Capture the cell that displays the provided text and extract its [x, y] central coordinate. 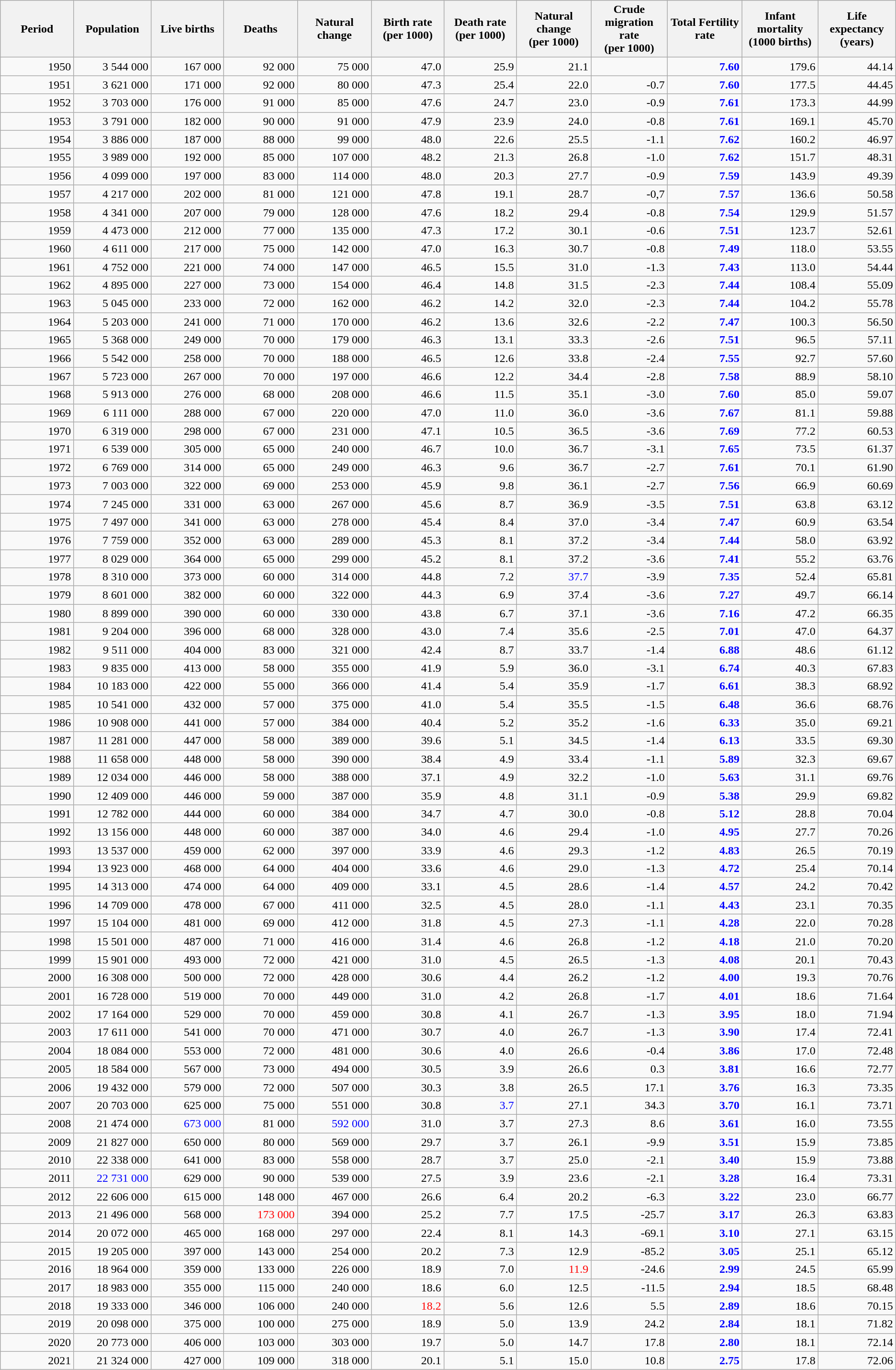
33.4 [553, 759]
31.5 [553, 285]
136.6 [780, 194]
253 000 [334, 486]
6.13 [705, 741]
39.6 [408, 741]
1975 [37, 522]
9 204 000 [112, 632]
96.5 [780, 340]
2.94 [705, 1288]
70.04 [857, 814]
1983 [37, 668]
-2.8 [629, 376]
16.6 [780, 1069]
321 000 [334, 650]
4 217 000 [112, 194]
48.31 [857, 158]
2009 [37, 1142]
170 000 [334, 322]
33.8 [553, 358]
413 000 [188, 668]
26.2 [553, 978]
73.85 [857, 1142]
558 000 [334, 1160]
3.76 [705, 1087]
1952 [37, 103]
6.7 [480, 613]
7.01 [705, 632]
15 901 000 [112, 960]
21 474 000 [112, 1123]
12 409 000 [112, 795]
24.7 [480, 103]
1982 [37, 650]
1969 [37, 413]
641 000 [188, 1160]
65.81 [857, 577]
5.9 [480, 668]
18 983 000 [112, 1288]
41.4 [408, 686]
52.4 [780, 577]
61.37 [857, 449]
468 000 [188, 869]
3 886 000 [112, 139]
Death rate (per 1000) [480, 29]
18.5 [780, 1288]
3.28 [705, 1178]
3 989 000 [112, 158]
3 791 000 [112, 121]
2.84 [705, 1324]
32.5 [408, 905]
289 000 [334, 540]
79 000 [260, 212]
70.20 [857, 941]
9.6 [480, 467]
179.6 [780, 67]
2011 [37, 1178]
382 000 [188, 595]
5.63 [705, 777]
Total Fertility rate [705, 29]
1955 [37, 158]
73.5 [780, 449]
12.9 [553, 1251]
5 913 000 [112, 395]
3.81 [705, 1069]
568 000 [188, 1215]
1965 [37, 340]
2016 [37, 1269]
303 000 [334, 1342]
1950 [37, 67]
36.5 [553, 431]
1993 [37, 850]
673 000 [188, 1123]
72.77 [857, 1069]
2019 [37, 1324]
1981 [37, 632]
8.4 [480, 522]
529 000 [188, 1014]
2014 [37, 1233]
81.1 [780, 413]
133 000 [260, 1269]
12.5 [553, 1288]
6.48 [705, 704]
4 473 000 [112, 230]
241 000 [188, 322]
1951 [37, 85]
11 658 000 [112, 759]
28.6 [553, 887]
-6.3 [629, 1197]
Birth rate (per 1000) [408, 29]
-69.1 [629, 1233]
519 000 [188, 996]
-0,7 [629, 194]
3.61 [705, 1123]
10 183 000 [112, 686]
20 098 000 [112, 1324]
7.35 [705, 577]
4.83 [705, 850]
17.2 [480, 230]
7.56 [705, 486]
20 773 000 [112, 1342]
63.8 [780, 504]
1994 [37, 869]
45.70 [857, 121]
36.6 [780, 704]
-85.2 [629, 1251]
328 000 [334, 632]
176 000 [188, 103]
109 000 [260, 1360]
18 084 000 [112, 1051]
1959 [37, 230]
30.3 [408, 1087]
1990 [37, 795]
17 611 000 [112, 1032]
66.77 [857, 1197]
2020 [37, 1342]
7.55 [705, 358]
359 000 [188, 1269]
70.1 [780, 467]
258 000 [188, 358]
15 104 000 [112, 923]
42.4 [408, 650]
19.1 [480, 194]
44.14 [857, 67]
7 003 000 [112, 486]
6 769 000 [112, 467]
1992 [37, 832]
10.8 [629, 1360]
21 827 000 [112, 1142]
4.57 [705, 887]
7.69 [705, 431]
3.10 [705, 1233]
26.1 [553, 1142]
68.76 [857, 704]
104.2 [780, 304]
11.5 [480, 395]
-0.4 [629, 1051]
569 000 [334, 1142]
71.82 [857, 1324]
1984 [37, 686]
60.9 [780, 522]
Deaths [260, 29]
77.2 [780, 431]
-0.6 [629, 230]
1970 [37, 431]
74 000 [260, 267]
45.2 [408, 559]
7.3 [480, 1251]
Period [37, 29]
63.54 [857, 522]
1971 [37, 449]
1977 [37, 559]
192 000 [188, 158]
4.08 [705, 960]
1954 [37, 139]
541 000 [188, 1032]
58.10 [857, 376]
-2.4 [629, 358]
275 000 [334, 1324]
45.9 [408, 486]
1966 [37, 358]
6.88 [705, 650]
493 000 [188, 960]
8 029 000 [112, 559]
13.1 [480, 340]
182 000 [188, 121]
72.14 [857, 1342]
Live births [188, 29]
107 000 [334, 158]
67.83 [857, 668]
-0.7 [629, 85]
10 908 000 [112, 723]
465 000 [188, 1233]
Life expectancy (years) [857, 29]
68.92 [857, 686]
7.65 [705, 449]
17.0 [780, 1051]
8 310 000 [112, 577]
7.7 [480, 1215]
103 000 [260, 1342]
1999 [37, 960]
15 501 000 [112, 941]
-2.2 [629, 322]
474 000 [188, 887]
1958 [37, 212]
22 731 000 [112, 1178]
73.88 [857, 1160]
2005 [37, 1069]
38.4 [408, 759]
4 341 000 [112, 212]
63.92 [857, 540]
36.9 [553, 504]
7 245 000 [112, 504]
4.2 [480, 996]
23.6 [553, 1178]
1962 [37, 285]
-3.9 [629, 577]
18 964 000 [112, 1269]
168 000 [260, 1233]
70.42 [857, 887]
221 000 [188, 267]
5.89 [705, 759]
421 000 [334, 960]
29.7 [408, 1142]
1960 [37, 249]
8 601 000 [112, 595]
4.72 [705, 869]
33.9 [408, 850]
115 000 [260, 1288]
33.1 [408, 887]
173.3 [780, 103]
1972 [37, 467]
3 544 000 [112, 67]
7.49 [705, 249]
41.9 [408, 668]
478 000 [188, 905]
-3.5 [629, 504]
3 621 000 [112, 85]
167 000 [188, 67]
207 000 [188, 212]
61.90 [857, 467]
30.5 [408, 1069]
2010 [37, 1160]
43.0 [408, 632]
57.11 [857, 340]
71.64 [857, 996]
6 319 000 [112, 431]
33.3 [553, 340]
3.70 [705, 1105]
44.3 [408, 595]
25.9 [480, 67]
298 000 [188, 431]
35.1 [553, 395]
444 000 [188, 814]
51.57 [857, 212]
6.0 [480, 1288]
331 000 [188, 504]
70.19 [857, 850]
567 000 [188, 1069]
30.0 [553, 814]
16 308 000 [112, 978]
128 000 [334, 212]
85.0 [780, 395]
6 539 000 [112, 449]
52.61 [857, 230]
411 000 [334, 905]
650 000 [188, 1142]
2017 [37, 1288]
32.6 [553, 322]
160.2 [780, 139]
1987 [37, 741]
24.5 [780, 1269]
70.26 [857, 832]
2.89 [705, 1306]
60.53 [857, 431]
5 203 000 [112, 322]
4.18 [705, 941]
11.9 [553, 1269]
231 000 [334, 431]
44.45 [857, 85]
13.9 [553, 1324]
2015 [37, 1251]
2008 [37, 1123]
539 000 [334, 1178]
21 496 000 [112, 1215]
69.67 [857, 759]
4 611 000 [112, 249]
23.9 [480, 121]
1953 [37, 121]
48.2 [408, 158]
45.6 [408, 504]
108.4 [780, 285]
25.2 [408, 1215]
32.3 [780, 759]
25.1 [780, 1251]
-2.5 [629, 632]
123.7 [780, 230]
66.9 [780, 486]
6.4 [480, 1197]
17.4 [780, 1032]
Population [112, 29]
441 000 [188, 723]
6 111 000 [112, 413]
25.5 [553, 139]
3.17 [705, 1215]
12 782 000 [112, 814]
9 511 000 [112, 650]
34.3 [629, 1105]
409 000 [334, 887]
36.1 [553, 486]
5.2 [480, 723]
59 000 [260, 795]
61.12 [857, 650]
6.74 [705, 668]
9 835 000 [112, 668]
29.9 [780, 795]
8.6 [629, 1123]
12 034 000 [112, 777]
394 000 [334, 1215]
19.7 [408, 1342]
27.5 [408, 1178]
2.80 [705, 1342]
330 000 [334, 613]
202 000 [188, 194]
17.1 [629, 1087]
494 000 [334, 1069]
57.60 [857, 358]
432 000 [188, 704]
13 156 000 [112, 832]
9.8 [480, 486]
17.5 [553, 1215]
629 000 [188, 1178]
471 000 [334, 1032]
-9.9 [629, 1142]
217 000 [188, 249]
63.15 [857, 1233]
29.3 [553, 850]
37.7 [553, 577]
35.6 [553, 632]
3.40 [705, 1160]
16.0 [780, 1123]
40.4 [408, 723]
129.9 [780, 212]
-3.0 [629, 395]
2001 [37, 996]
396 000 [188, 632]
63.76 [857, 559]
15.0 [553, 1360]
47.2 [780, 613]
73.35 [857, 1087]
162 000 [334, 304]
233 000 [188, 304]
7.54 [705, 212]
449 000 [334, 996]
69.21 [857, 723]
2006 [37, 1087]
72.06 [857, 1360]
3.86 [705, 1051]
3.22 [705, 1197]
38.3 [780, 686]
44.8 [408, 577]
22 606 000 [112, 1197]
49.39 [857, 176]
579 000 [188, 1087]
47.9 [408, 121]
151.7 [780, 158]
1976 [37, 540]
226 000 [334, 1269]
212 000 [188, 230]
32.0 [553, 304]
1989 [37, 777]
5 368 000 [112, 340]
19 432 000 [112, 1087]
64.37 [857, 632]
3.51 [705, 1142]
43.8 [408, 613]
3.8 [480, 1087]
63.12 [857, 504]
10 541 000 [112, 704]
70.28 [857, 923]
7.43 [705, 267]
467 000 [334, 1197]
1957 [37, 194]
2013 [37, 1215]
364 000 [188, 559]
1964 [37, 322]
13 923 000 [112, 869]
11 281 000 [112, 741]
11.0 [480, 413]
35.0 [780, 723]
20 703 000 [112, 1105]
121 000 [334, 194]
1985 [37, 704]
16.1 [780, 1105]
1968 [37, 395]
208 000 [334, 395]
49.7 [780, 595]
31.8 [408, 923]
7.16 [705, 613]
100.3 [780, 322]
-11.5 [629, 1288]
69.76 [857, 777]
58.0 [780, 540]
1996 [37, 905]
428 000 [334, 978]
31.4 [408, 941]
135 000 [334, 230]
14 709 000 [112, 905]
366 000 [334, 686]
63.83 [857, 1215]
177.5 [780, 85]
48.6 [780, 650]
592 000 [334, 1123]
179 000 [334, 340]
220 000 [334, 413]
4.28 [705, 923]
73.31 [857, 1178]
5 542 000 [112, 358]
33.6 [408, 869]
26.3 [780, 1215]
447 000 [188, 741]
70.15 [857, 1306]
12.2 [480, 376]
4.7 [480, 814]
47.1 [408, 431]
615 000 [188, 1197]
30.1 [553, 230]
22.4 [408, 1233]
13.6 [480, 322]
35.2 [553, 723]
388 000 [334, 777]
171 000 [188, 85]
2002 [37, 1014]
2.99 [705, 1269]
46.7 [408, 449]
113.0 [780, 267]
4 752 000 [112, 267]
18 584 000 [112, 1069]
1979 [37, 595]
22.6 [480, 139]
66.35 [857, 613]
40.3 [780, 668]
4 895 000 [112, 285]
553 000 [188, 1051]
346 000 [188, 1306]
88.9 [780, 376]
1980 [37, 613]
14.3 [553, 1233]
34.7 [408, 814]
55.78 [857, 304]
-25.7 [629, 1215]
16 728 000 [112, 996]
299 000 [334, 559]
70.76 [857, 978]
46.4 [408, 285]
14.2 [480, 304]
7.59 [705, 176]
427 000 [188, 1360]
56.50 [857, 322]
46.97 [857, 139]
4 099 000 [112, 176]
4.4 [480, 978]
33.5 [780, 741]
Natural change [334, 29]
1967 [37, 376]
47.8 [408, 194]
3.90 [705, 1032]
71.94 [857, 1014]
2004 [37, 1051]
7.57 [705, 194]
2003 [37, 1032]
73.71 [857, 1105]
7.2 [480, 577]
53.55 [857, 249]
0.3 [629, 1069]
Infant mortality (1000 births) [780, 29]
318 000 [334, 1360]
187 000 [188, 139]
28.0 [553, 905]
59.88 [857, 413]
4.43 [705, 905]
70.43 [857, 960]
16.4 [780, 1178]
21 324 000 [112, 1360]
7 497 000 [112, 522]
73.55 [857, 1123]
1978 [37, 577]
70.14 [857, 869]
22 338 000 [112, 1160]
34.4 [553, 376]
99 000 [334, 139]
13 537 000 [112, 850]
21.1 [553, 67]
10.5 [480, 431]
2007 [37, 1105]
7.0 [480, 1269]
1995 [37, 887]
1986 [37, 723]
3.95 [705, 1014]
297 000 [334, 1233]
17 164 000 [112, 1014]
45.3 [408, 540]
2.75 [705, 1360]
59.07 [857, 395]
1988 [37, 759]
227 000 [188, 285]
412 000 [334, 923]
4.01 [705, 996]
341 000 [188, 522]
4.8 [480, 795]
1961 [37, 267]
389 000 [334, 741]
19 205 000 [112, 1251]
5 045 000 [112, 304]
373 000 [188, 577]
15.5 [480, 267]
276 000 [188, 395]
6.9 [480, 595]
3 703 000 [112, 103]
5.12 [705, 814]
254 000 [334, 1251]
29.0 [553, 869]
Crude migration rate (per 1000) [629, 29]
5 723 000 [112, 376]
1991 [37, 814]
422 000 [188, 686]
305 000 [188, 449]
50.58 [857, 194]
-1.6 [629, 723]
54.44 [857, 267]
21.3 [480, 158]
1997 [37, 923]
18.0 [780, 1014]
5.38 [705, 795]
35.5 [553, 704]
2000 [37, 978]
487 000 [188, 941]
5.6 [480, 1306]
7.58 [705, 376]
406 000 [188, 1342]
69.30 [857, 741]
14 313 000 [112, 887]
7 759 000 [112, 540]
147 000 [334, 267]
62 000 [260, 850]
2018 [37, 1306]
14.7 [553, 1342]
2021 [37, 1360]
Natural change (per 1000) [553, 29]
65.99 [857, 1269]
1974 [37, 504]
1998 [37, 941]
55.2 [780, 559]
34.0 [408, 832]
19.3 [780, 978]
37.4 [553, 595]
7.67 [705, 413]
288 000 [188, 413]
41.0 [408, 704]
20.3 [480, 176]
72.41 [857, 1032]
154 000 [334, 285]
66.14 [857, 595]
20 072 000 [112, 1233]
507 000 [334, 1087]
24.0 [553, 121]
34.5 [553, 741]
551 000 [334, 1105]
500 000 [188, 978]
7.27 [705, 595]
19 333 000 [112, 1306]
5.5 [629, 1306]
142 000 [334, 249]
118.0 [780, 249]
-1.5 [629, 704]
114 000 [334, 176]
4.95 [705, 832]
69.82 [857, 795]
25.0 [553, 1160]
416 000 [334, 941]
2012 [37, 1197]
14.8 [480, 285]
100 000 [260, 1324]
352 000 [188, 540]
10.0 [480, 449]
44.99 [857, 103]
23.1 [780, 905]
173 000 [260, 1215]
21.0 [780, 941]
72.48 [857, 1051]
6.61 [705, 686]
4.1 [480, 1014]
1973 [37, 486]
68.48 [857, 1288]
88 000 [260, 139]
92.7 [780, 358]
169.1 [780, 121]
3.05 [705, 1251]
70.35 [857, 905]
55 000 [260, 686]
143 000 [260, 1251]
55.09 [857, 285]
60.69 [857, 486]
33.7 [553, 650]
77 000 [260, 230]
148 000 [260, 1197]
32.2 [553, 777]
45.4 [408, 522]
8 899 000 [112, 613]
-2.6 [629, 340]
7.41 [705, 559]
106 000 [260, 1306]
188 000 [334, 358]
1963 [37, 304]
625 000 [188, 1105]
-24.6 [629, 1269]
65.12 [857, 1251]
37.0 [553, 522]
4.00 [705, 978]
28.8 [780, 814]
143.9 [780, 176]
1956 [37, 176]
278 000 [334, 522]
7.4 [480, 632]
6.33 [705, 723]
